Provide the [x, y] coordinate of the cell's center where the given text is located.  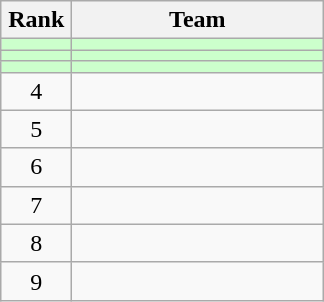
9 [36, 281]
6 [36, 167]
Rank [36, 20]
7 [36, 205]
8 [36, 243]
Team [198, 20]
5 [36, 129]
4 [36, 91]
